Identify which cell holds the provided text, then report its [X, Y] central coordinate. 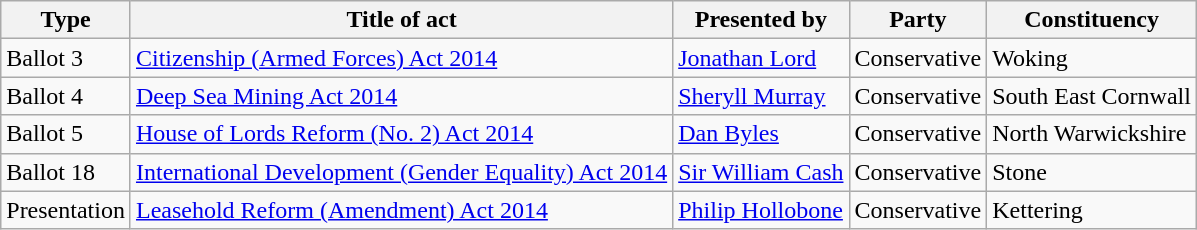
Sir William Cash [761, 172]
Deep Sea Mining Act 2014 [401, 96]
Type [66, 20]
Sheryll Murray [761, 96]
Woking [1092, 58]
Presentation [66, 210]
Party [918, 20]
Title of act [401, 20]
North Warwickshire [1092, 134]
Leasehold Reform (Amendment) Act 2014 [401, 210]
Philip Hollobone [761, 210]
Ballot 5 [66, 134]
Dan Byles [761, 134]
House of Lords Reform (No. 2) Act 2014 [401, 134]
South East Cornwall [1092, 96]
Jonathan Lord [761, 58]
Constituency [1092, 20]
Citizenship (Armed Forces) Act 2014 [401, 58]
Ballot 3 [66, 58]
Kettering [1092, 210]
Presented by [761, 20]
Ballot 4 [66, 96]
Stone [1092, 172]
International Development (Gender Equality) Act 2014 [401, 172]
Ballot 18 [66, 172]
